Search for the cell housing the specified text and yield its (X, Y) center coordinate. 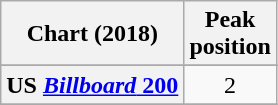
Peak position (230, 34)
2 (230, 85)
Chart (2018) (92, 34)
US Billboard 200 (92, 85)
